Return [X, Y] of the center of cell containing provided text 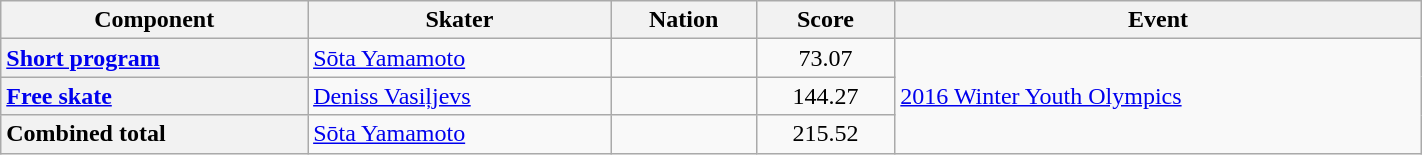
Deniss Vasiļjevs [460, 96]
2016 Winter Youth Olympics [1158, 96]
Nation [684, 20]
Score [826, 20]
Event [1158, 20]
215.52 [826, 134]
144.27 [826, 96]
73.07 [826, 58]
Short program [154, 58]
Skater [460, 20]
Component [154, 20]
Free skate [154, 96]
Combined total [154, 134]
